Extract the [X, Y] coordinate from the center of the cell holding the provided text.  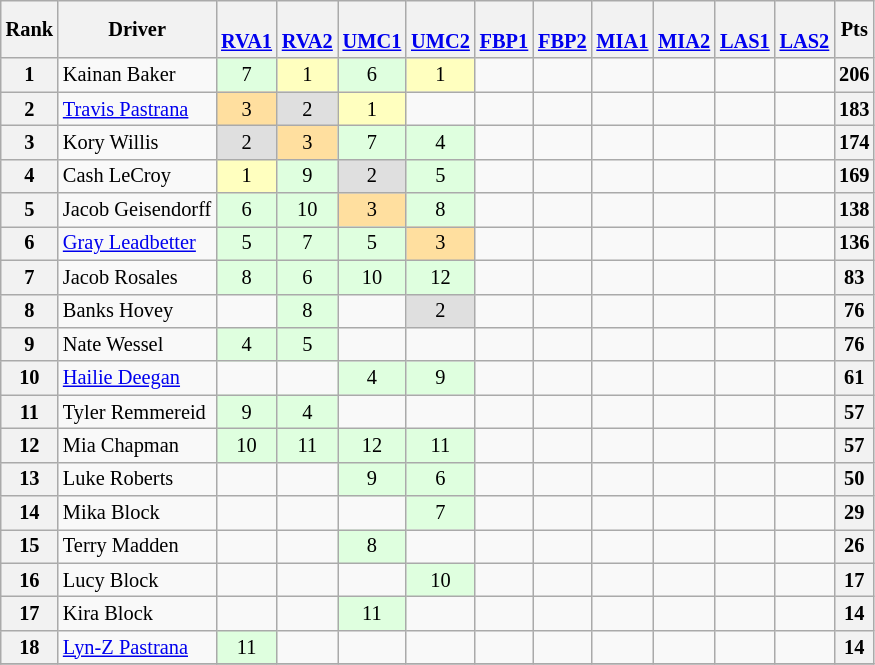
183 [854, 109]
Driver [137, 29]
Gray Leadbetter [137, 243]
MIA2 [684, 29]
UMC2 [440, 29]
Lyn-Z Pastrana [137, 647]
FBP2 [562, 29]
29 [854, 513]
MIA1 [622, 29]
174 [854, 142]
15 [30, 546]
206 [854, 75]
UMC1 [372, 29]
26 [854, 546]
FBP1 [504, 29]
RVA1 [246, 29]
Rank [30, 29]
Kainan Baker [137, 75]
Cash LeCroy [137, 176]
Mia Chapman [137, 445]
LAS1 [745, 29]
Kira Block [137, 613]
Travis Pastrana [137, 109]
136 [854, 243]
13 [30, 479]
LAS2 [805, 29]
138 [854, 210]
Lucy Block [137, 580]
Jacob Geisendorff [137, 210]
Luke Roberts [137, 479]
Jacob Rosales [137, 277]
Hailie Deegan [137, 378]
16 [30, 580]
RVA2 [308, 29]
83 [854, 277]
Terry Madden [137, 546]
Pts [854, 29]
61 [854, 378]
Nate Wessel [137, 344]
50 [854, 479]
169 [854, 176]
18 [30, 647]
Banks Hovey [137, 311]
Tyler Remmereid [137, 412]
Mika Block [137, 513]
Kory Willis [137, 142]
